Return the (X, Y) coordinate for the center point of the cell that contains the specified text.  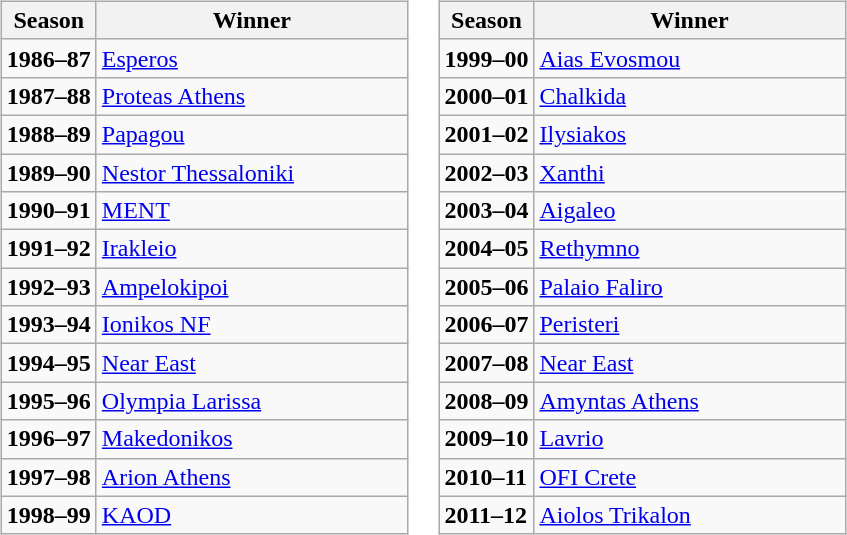
1986–87 (48, 58)
Peristeri (690, 325)
Nestor Thessaloniki (252, 173)
1996–97 (48, 439)
2008–09 (486, 401)
Chalkida (690, 96)
2011–12 (486, 515)
1994–95 (48, 363)
Amyntas Athens (690, 401)
1987–88 (48, 96)
Olympia Larissa (252, 401)
Esperos (252, 58)
1995–96 (48, 401)
Proteas Athens (252, 96)
1988–89 (48, 134)
2006–07 (486, 325)
2000–01 (486, 96)
Rethymno (690, 249)
KAOD (252, 515)
1989–90 (48, 173)
2005–06 (486, 287)
Aiolos Trikalon (690, 515)
Xanthi (690, 173)
2001–02 (486, 134)
2003–04 (486, 211)
Irakleio (252, 249)
2002–03 (486, 173)
Aias Evosmou (690, 58)
1992–93 (48, 287)
2010–11 (486, 477)
1998–99 (48, 515)
1991–92 (48, 249)
1999–00 (486, 58)
Palaio Faliro (690, 287)
2007–08 (486, 363)
Ampelokipoi (252, 287)
2004–05 (486, 249)
Ilysiakos (690, 134)
1990–91 (48, 211)
MENT (252, 211)
Aigaleo (690, 211)
Ionikos NF (252, 325)
1993–94 (48, 325)
Makedonikos (252, 439)
1997–98 (48, 477)
OFI Crete (690, 477)
Lavrio (690, 439)
Arion Athens (252, 477)
Papagou (252, 134)
2009–10 (486, 439)
